Locate the cell with the specified text and output its (x, y) center coordinate. 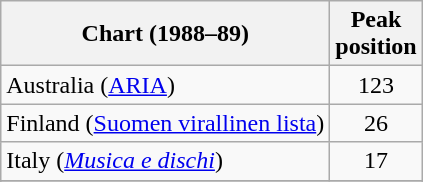
Finland (Suomen virallinen lista) (166, 123)
Chart (1988–89) (166, 34)
26 (376, 123)
17 (376, 161)
Australia (ARIA) (166, 85)
Peakposition (376, 34)
Italy (Musica e dischi) (166, 161)
123 (376, 85)
